Extract the [x, y] coordinate from the center of the cell holding the provided text.  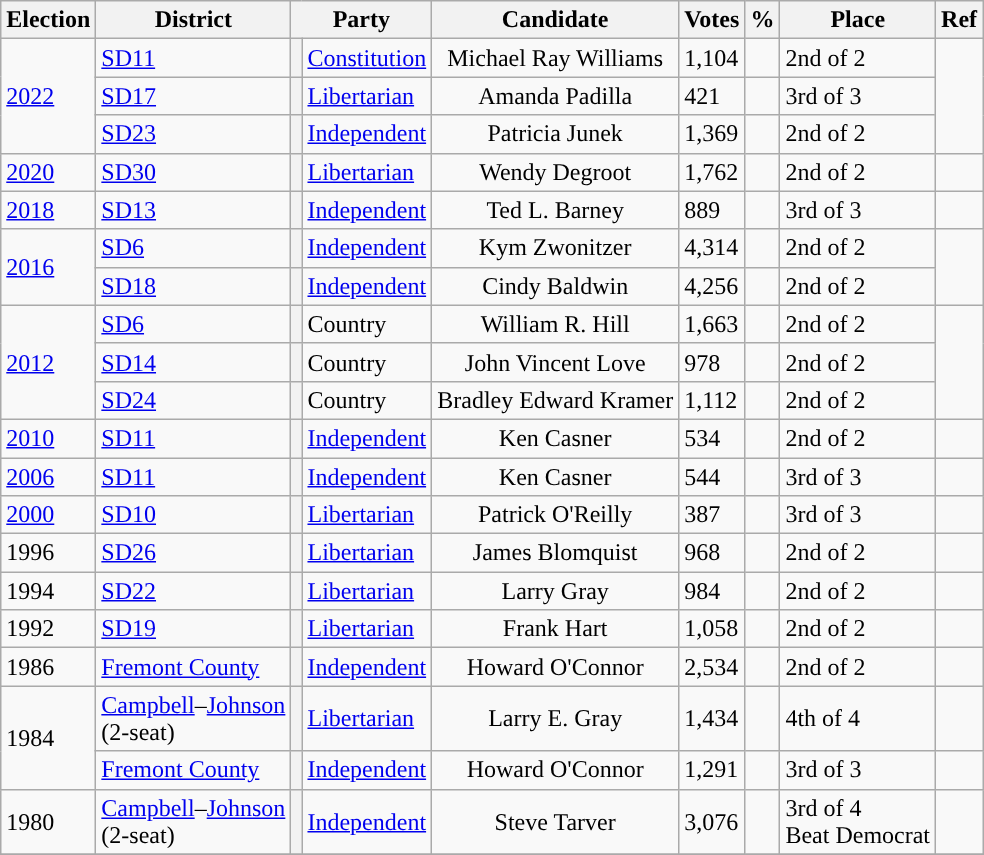
1992 [48, 629]
1,058 [712, 629]
3,076 [712, 822]
889 [712, 210]
SD18 [194, 286]
Larry Gray [556, 591]
% [762, 20]
2000 [48, 515]
Frank Hart [556, 629]
Patricia Junek [556, 134]
Larry E. Gray [556, 718]
4,314 [712, 248]
SD17 [194, 96]
SD26 [194, 553]
1,104 [712, 58]
1,369 [712, 134]
Wendy Degroot [556, 172]
1980 [48, 822]
SD10 [194, 515]
Patrick O'Reilly [556, 515]
SD22 [194, 591]
John Vincent Love [556, 362]
Party [362, 20]
1986 [48, 667]
1994 [48, 591]
District [194, 20]
Kym Zwonitzer [556, 248]
Candidate [556, 20]
534 [712, 438]
2016 [48, 267]
SD13 [194, 210]
1,434 [712, 718]
SD19 [194, 629]
2018 [48, 210]
2022 [48, 96]
544 [712, 477]
421 [712, 96]
SD23 [194, 134]
Steve Tarver [556, 822]
387 [712, 515]
2006 [48, 477]
Election [48, 20]
SD14 [194, 362]
2012 [48, 362]
2020 [48, 172]
2,534 [712, 667]
William R. Hill [556, 324]
Amanda Padilla [556, 96]
Ted L. Barney [556, 210]
2010 [48, 438]
4,256 [712, 286]
978 [712, 362]
984 [712, 591]
1,762 [712, 172]
1996 [48, 553]
James Blomquist [556, 553]
1,291 [712, 770]
Bradley Edward Kramer [556, 400]
1,663 [712, 324]
1984 [48, 738]
Ref [960, 20]
3rd of 4Beat Democrat [858, 822]
1,112 [712, 400]
968 [712, 553]
Cindy Baldwin [556, 286]
Place [858, 20]
4th of 4 [858, 718]
SD30 [194, 172]
Votes [712, 20]
Constitution [367, 58]
SD24 [194, 400]
Michael Ray Williams [556, 58]
